Detect which cell encompasses the target text, then output its (X, Y) center coordinate. 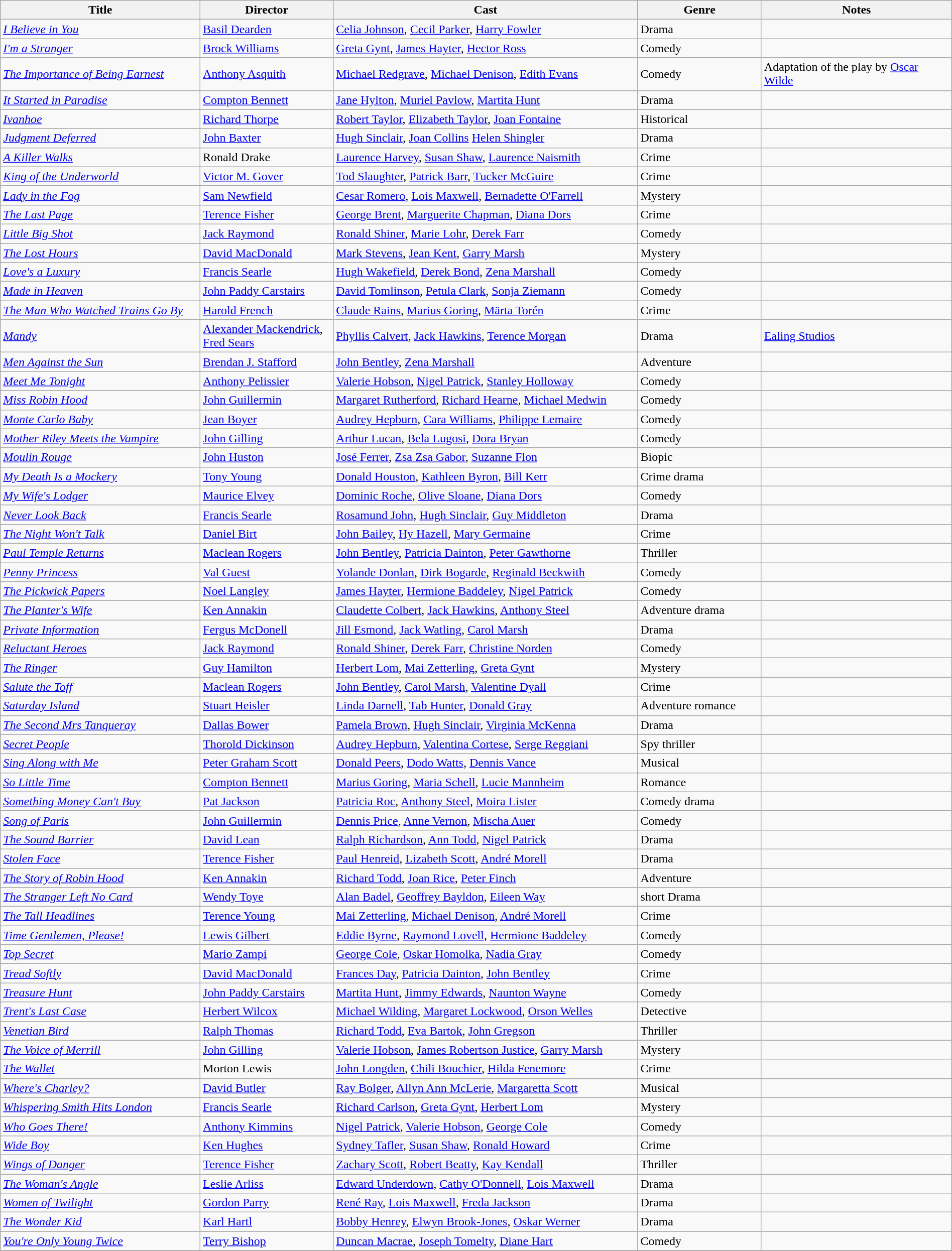
Sydney Tafler, Susan Shaw, Ronald Howard (486, 1145)
Claudette Colbert, Jack Hawkins, Anthony Steel (486, 610)
George Cole, Oskar Homolka, Nadia Gray (486, 954)
Martita Hunt, Jimmy Edwards, Naunton Wayne (486, 992)
Song of Paris (100, 820)
Bobby Henrey, Elwyn Brook-Jones, Oskar Werner (486, 1222)
Alexander Mackendrick, Fred Sears (267, 336)
The Story of Robin Hood (100, 878)
Frances Day, Patricia Dainton, John Bentley (486, 973)
Never Look Back (100, 515)
The Wallet (100, 1069)
Stolen Face (100, 858)
Detective (699, 1012)
Guy Hamilton (267, 668)
I Believe in You (100, 29)
Pamela Brown, Hugh Sinclair, Virginia McKenna (486, 725)
Morton Lewis (267, 1069)
Richard Thorpe (267, 119)
Margaret Rutherford, Richard Hearne, Michael Medwin (486, 400)
Audrey Hepburn, Cara Williams, Philippe Lemaire (486, 419)
Anthony Kimmins (267, 1126)
Anthony Pelissier (267, 381)
Robert Taylor, Elizabeth Taylor, Joan Fontaine (486, 119)
Herbert Lom, Mai Zetterling, Greta Gynt (486, 668)
Love's a Luxury (100, 272)
Monte Carlo Baby (100, 419)
Celia Johnson, Cecil Parker, Harry Fowler (486, 29)
Ronald Shiner, Marie Lohr, Derek Farr (486, 233)
Anthony Asquith (267, 74)
Where's Charley? (100, 1088)
short Drama (699, 897)
Title (100, 10)
Saturday Island (100, 706)
King of the Underworld (100, 176)
My Wife's Lodger (100, 495)
Wings of Danger (100, 1164)
Val Guest (267, 572)
My Death Is a Mockery (100, 476)
Alan Badel, Geoffrey Bayldon, Eileen Way (486, 897)
Reluctant Heroes (100, 649)
Patricia Roc, Anthony Steel, Moira Lister (486, 801)
Michael Redgrave, Michael Denison, Edith Evans (486, 74)
Mandy (100, 336)
The Woman's Angle (100, 1183)
David Butler (267, 1088)
John Bentley, Patricia Dainton, Peter Gawthorne (486, 553)
Women of Twilight (100, 1203)
Jill Esmond, Jack Watling, Carol Marsh (486, 630)
Phyllis Calvert, Jack Hawkins, Terence Morgan (486, 336)
Donald Peers, Dodo Watts, Dennis Vance (486, 763)
The Stranger Left No Card (100, 897)
I'm a Stranger (100, 48)
Adventure drama (699, 610)
The Voice of Merrill (100, 1050)
Notes (857, 10)
Linda Darnell, Tab Hunter, Donald Gray (486, 706)
The Tall Headlines (100, 916)
Arthur Lucan, Bela Lugosi, Dora Bryan (486, 438)
Genre (699, 10)
Ivanhoe (100, 119)
Whispering Smith Hits London (100, 1107)
Gordon Parry (267, 1203)
Donald Houston, Kathleen Byron, Bill Kerr (486, 476)
Meet Me Tonight (100, 381)
Peter Graham Scott (267, 763)
Adventure romance (699, 706)
Herbert Wilcox (267, 1012)
Rosamund John, Hugh Sinclair, Guy Middleton (486, 515)
Maurice Elvey (267, 495)
Dennis Price, Anne Vernon, Mischa Auer (486, 820)
Venetian Bird (100, 1031)
Crime drama (699, 476)
Richard Todd, Eva Bartok, John Gregson (486, 1031)
Duncan Macrae, Joseph Tomelty, Diane Hart (486, 1241)
Brock Williams (267, 48)
The Wonder Kid (100, 1222)
Ralph Thomas (267, 1031)
David Tomlinson, Petula Clark, Sonja Ziemann (486, 291)
You're Only Young Twice (100, 1241)
Mother Riley Meets the Vampire (100, 438)
Michael Wilding, Margaret Lockwood, Orson Welles (486, 1012)
Private Information (100, 630)
Who Goes There! (100, 1126)
The Man Who Watched Trains Go By (100, 310)
Historical (699, 119)
Made in Heaven (100, 291)
So Little Time (100, 782)
Leslie Arliss (267, 1183)
Fergus McDonell (267, 630)
James Hayter, Hermione Baddeley, Nigel Patrick (486, 591)
Daniel Birt (267, 534)
Miss Robin Hood (100, 400)
Trent's Last Case (100, 1012)
Something Money Can't Buy (100, 801)
Valerie Hobson, Nigel Patrick, Stanley Holloway (486, 381)
Nigel Patrick, Valerie Hobson, George Cole (486, 1126)
Wendy Toye (267, 897)
Ronald Drake (267, 157)
Terence Young (267, 916)
Paul Temple Returns (100, 553)
John Bailey, Hy Hazell, Mary Germaine (486, 534)
Mario Zampi (267, 954)
Richard Carlson, Greta Gynt, Herbert Lom (486, 1107)
John Longden, Chili Bouchier, Hilda Fenemore (486, 1069)
Salute the Toff (100, 687)
Terry Bishop (267, 1241)
Little Big Shot (100, 233)
Penny Princess (100, 572)
John Bentley, Carol Marsh, Valentine Dyall (486, 687)
Hugh Wakefield, Derek Bond, Zena Marshall (486, 272)
Comedy drama (699, 801)
Eddie Byrne, Raymond Lovell, Hermione Baddeley (486, 935)
Mark Stevens, Jean Kent, Garry Marsh (486, 253)
Ray Bolger, Allyn Ann McLerie, Margaretta Scott (486, 1088)
Jane Hylton, Muriel Pavlow, Martita Hunt (486, 100)
It Started in Paradise (100, 100)
John Bentley, Zena Marshall (486, 362)
Secret People (100, 744)
Director (267, 10)
Ronald Shiner, Derek Farr, Christine Norden (486, 649)
Richard Todd, Joan Rice, Peter Finch (486, 878)
The Pickwick Papers (100, 591)
Noel Langley (267, 591)
Ealing Studios (857, 336)
Biopic (699, 457)
Mai Zetterling, Michael Denison, André Morell (486, 916)
Dominic Roche, Olive Sloane, Diana Dors (486, 495)
Jean Boyer (267, 419)
Pat Jackson (267, 801)
The Last Page (100, 214)
Tony Young (267, 476)
Tread Softly (100, 973)
Harold French (267, 310)
Marius Goring, Maria Schell, Lucie Mannheim (486, 782)
Men Against the Sun (100, 362)
Claude Rains, Marius Goring, Märta Torén (486, 310)
Treasure Hunt (100, 992)
Time Gentlemen, Please! (100, 935)
José Ferrer, Zsa Zsa Gabor, Suzanne Flon (486, 457)
Hugh Sinclair, Joan Collins Helen Shingler (486, 138)
George Brent, Marguerite Chapman, Diana Dors (486, 214)
The Second Mrs Tanqueray (100, 725)
Dallas Bower (267, 725)
Moulin Rouge (100, 457)
Edward Underdown, Cathy O'Donnell, Lois Maxwell (486, 1183)
Victor M. Gover (267, 176)
Audrey Hepburn, Valentina Cortese, Serge Reggiani (486, 744)
Sing Along with Me (100, 763)
Cesar Romero, Lois Maxwell, Bernadette O'Farrell (486, 195)
Yolande Donlan, Dirk Bogarde, Reginald Beckwith (486, 572)
Thorold Dickinson (267, 744)
Stuart Heisler (267, 706)
Paul Henreid, Lizabeth Scott, André Morell (486, 858)
Brendan J. Stafford (267, 362)
John Huston (267, 457)
John Baxter (267, 138)
Cast (486, 10)
Wide Boy (100, 1145)
Laurence Harvey, Susan Shaw, Laurence Naismith (486, 157)
Zachary Scott, Robert Beatty, Kay Kendall (486, 1164)
Karl Hartl (267, 1222)
Ken Hughes (267, 1145)
David Lean (267, 839)
The Sound Barrier (100, 839)
Top Secret (100, 954)
Tod Slaughter, Patrick Barr, Tucker McGuire (486, 176)
Adaptation of the play by Oscar Wilde (857, 74)
A Killer Walks (100, 157)
Basil Dearden (267, 29)
Sam Newfield (267, 195)
The Night Won't Talk (100, 534)
René Ray, Lois Maxwell, Freda Jackson (486, 1203)
Romance (699, 782)
Valerie Hobson, James Robertson Justice, Garry Marsh (486, 1050)
The Importance of Being Earnest (100, 74)
Lewis Gilbert (267, 935)
The Lost Hours (100, 253)
Ralph Richardson, Ann Todd, Nigel Patrick (486, 839)
The Planter's Wife (100, 610)
Greta Gynt, James Hayter, Hector Ross (486, 48)
Lady in the Fog (100, 195)
The Ringer (100, 668)
Judgment Deferred (100, 138)
Spy thriller (699, 744)
